Search for the cell housing the specified text and yield its (X, Y) center coordinate. 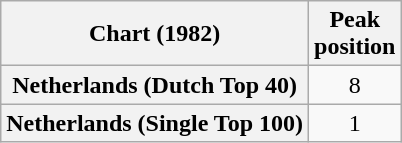
8 (355, 85)
Netherlands (Single Top 100) (155, 123)
Peakposition (355, 34)
Chart (1982) (155, 34)
Netherlands (Dutch Top 40) (155, 85)
1 (355, 123)
